Find where the given text appears and provide that cell's center as (x, y) coordinate. 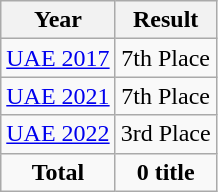
UAE 2021 (58, 96)
3rd Place (166, 134)
0 title (166, 172)
UAE 2017 (58, 58)
Year (58, 20)
Result (166, 20)
Total (58, 172)
UAE 2022 (58, 134)
